Detect which cell encompasses the target text, then output its (x, y) center coordinate. 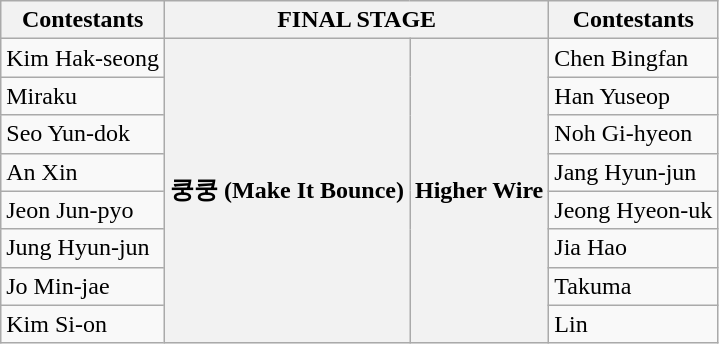
Miraku (83, 96)
Jia Hao (634, 248)
An Xin (83, 172)
Jeong Hyeon-uk (634, 210)
Jang Hyun-jun (634, 172)
FINAL STAGE (356, 20)
Jeon Jun-pyo (83, 210)
Han Yuseop (634, 96)
Chen Bingfan (634, 58)
Jung Hyun-jun (83, 248)
Lin (634, 324)
Kim Hak-seong (83, 58)
Kim Si-on (83, 324)
쿵쿵 (Make It Bounce) (286, 191)
Takuma (634, 286)
Seo Yun-dok (83, 134)
Higher Wire (480, 191)
Jo Min-jae (83, 286)
Noh Gi-hyeon (634, 134)
